Search for the cell housing the specified text and yield its [x, y] center coordinate. 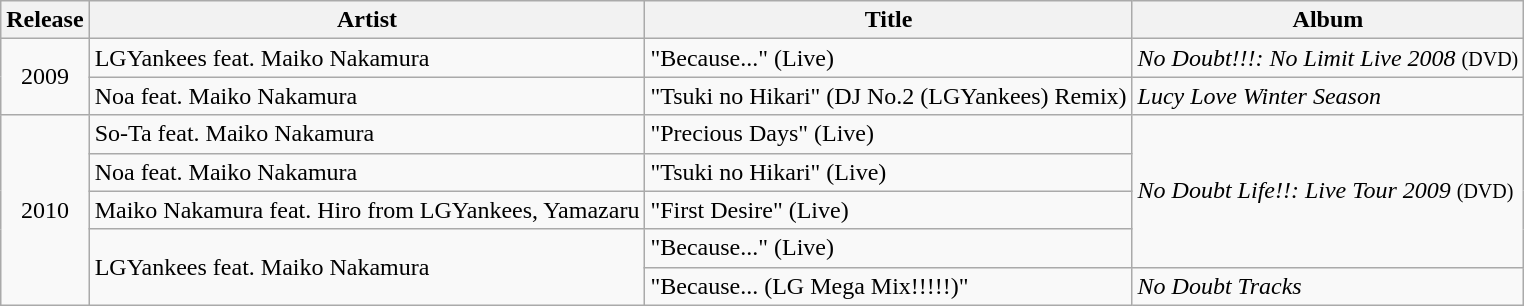
Artist [367, 20]
Maiko Nakamura feat. Hiro from LGYankees, Yamazaru [367, 210]
2010 [45, 210]
No Doubt Life!!: Live Tour 2009 (DVD) [1328, 191]
"Tsuki no Hikari" (DJ No.2 (LGYankees) Remix) [888, 96]
No Doubt!!!: No Limit Live 2008 (DVD) [1328, 58]
Release [45, 20]
So-Ta feat. Maiko Nakamura [367, 134]
"First Desire" (Live) [888, 210]
Title [888, 20]
2009 [45, 77]
"Precious Days" (Live) [888, 134]
Album [1328, 20]
Lucy Love Winter Season [1328, 96]
No Doubt Tracks [1328, 286]
"Tsuki no Hikari" (Live) [888, 172]
"Because... (LG Mega Mix!!!!!)" [888, 286]
